Determine the [X, Y] coordinate at the center of the cell enclosing the given text.  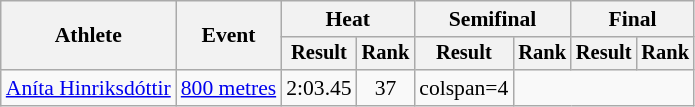
colspan=4 [464, 88]
Semifinal [492, 19]
2:03.45 [318, 88]
Aníta Hinriksdóttir [88, 88]
800 metres [228, 88]
Final [632, 19]
Event [228, 36]
Athlete [88, 36]
37 [386, 88]
Heat [348, 19]
